Output the [X, Y] coordinate of the center of the cell containing the given text.  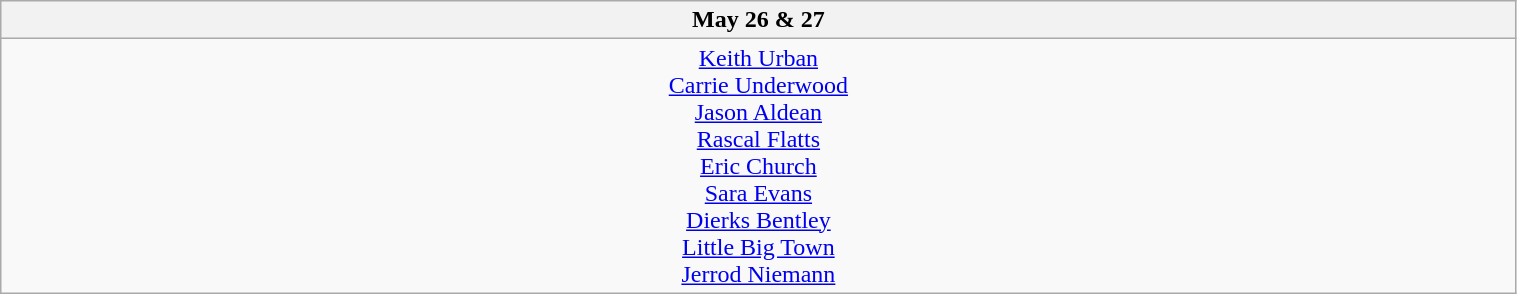
May 26 & 27 [758, 20]
Keith UrbanCarrie UnderwoodJason AldeanRascal FlattsEric ChurchSara EvansDierks BentleyLittle Big TownJerrod Niemann [758, 166]
